Extract the (x, y) coordinate from the center of the cell holding the provided text.  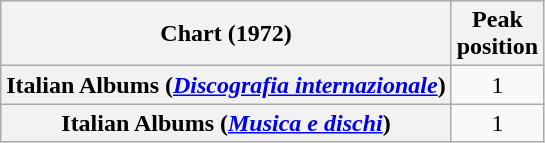
Italian Albums (Discografia internazionale) (226, 85)
Chart (1972) (226, 34)
Peakposition (497, 34)
Italian Albums (Musica e dischi) (226, 123)
